Scan for the cell matching the given text and deliver its [X, Y] coordinate at center. 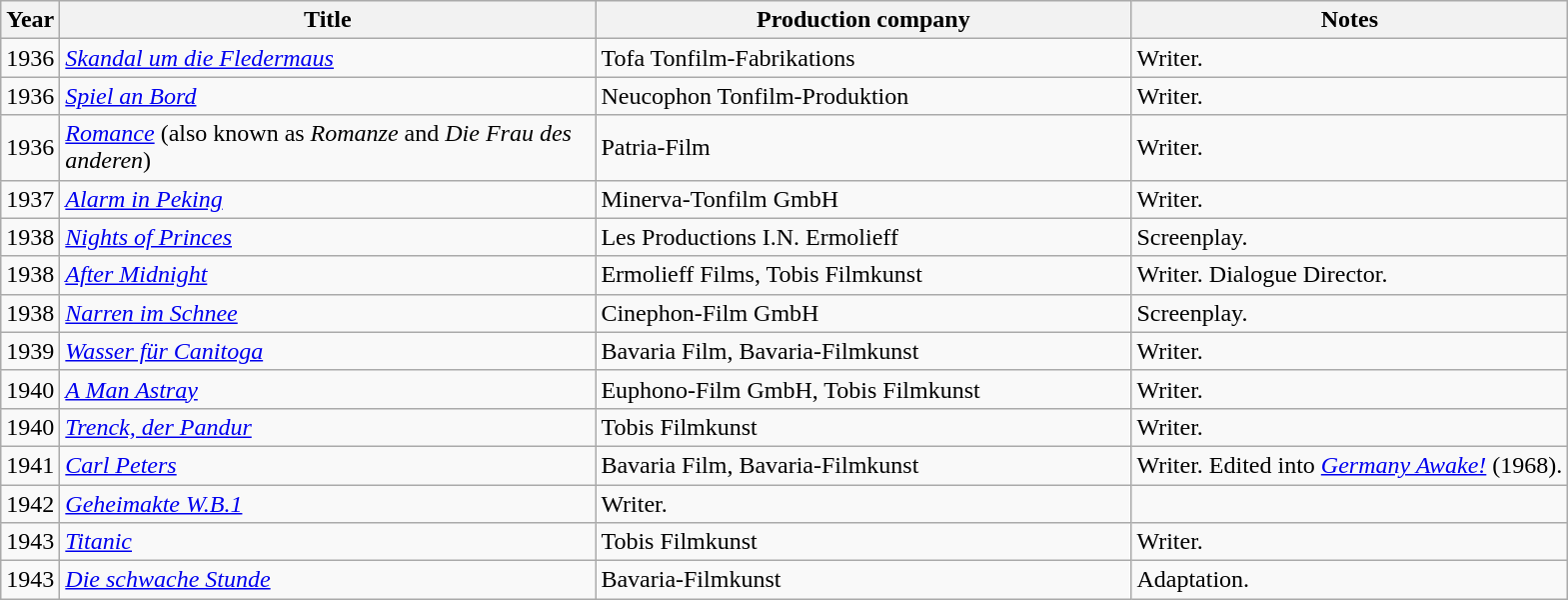
1942 [30, 503]
Neucophon Tonfilm-Produktion [863, 96]
Romance (also known as Romanze and Die Frau des anderen) [328, 148]
Narren im Schnee [328, 313]
Title [328, 20]
Writer. Dialogue Director. [1349, 275]
1939 [30, 351]
Bavaria-Filmkunst [863, 580]
Patria-Film [863, 148]
Tofa Tonfilm-Fabrikations [863, 58]
Notes [1349, 20]
A Man Astray [328, 389]
Production company [863, 20]
Carl Peters [328, 465]
Writer. Edited into Germany Awake! (1968). [1349, 465]
1937 [30, 199]
1941 [30, 465]
Geheimakte W.B.1 [328, 503]
Spiel an Bord [328, 96]
Trenck, der Pandur [328, 427]
Wasser für Canitoga [328, 351]
Nights of Princes [328, 237]
Les Productions I.N. Ermolieff [863, 237]
Ermolieff Films, Tobis Filmkunst [863, 275]
Alarm in Peking [328, 199]
Adaptation. [1349, 580]
Euphono-Film GmbH, Tobis Filmkunst [863, 389]
Year [30, 20]
Skandal um die Fledermaus [328, 58]
Minerva-Tonfilm GmbH [863, 199]
After Midnight [328, 275]
Die schwache Stunde [328, 580]
Cinephon-Film GmbH [863, 313]
Titanic [328, 542]
